Return the [x, y] coordinate for the center point of the cell that contains the specified text.  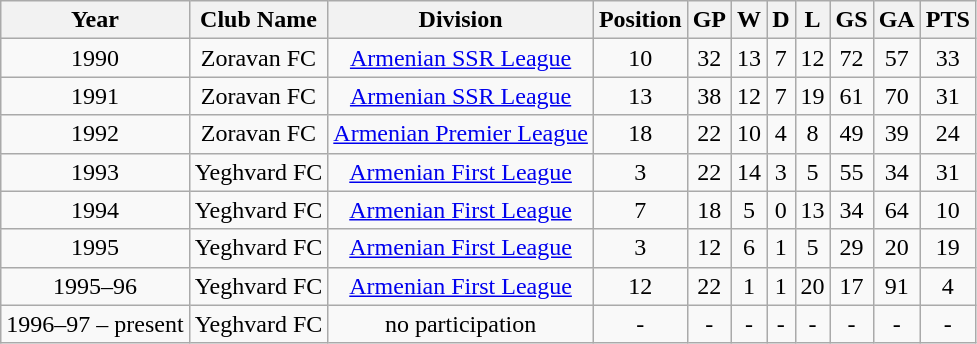
1992 [95, 134]
70 [896, 96]
Armenian Premier League [461, 134]
Year [95, 20]
1990 [95, 58]
1993 [95, 172]
0 [781, 210]
W [750, 20]
39 [896, 134]
33 [948, 58]
1991 [95, 96]
no participation [461, 324]
GS [852, 20]
91 [896, 286]
1995 [95, 248]
64 [896, 210]
14 [750, 172]
L [812, 20]
24 [948, 134]
PTS [948, 20]
GA [896, 20]
8 [812, 134]
Position [640, 20]
1996–97 – present [95, 324]
29 [852, 248]
72 [852, 58]
17 [852, 286]
1994 [95, 210]
32 [709, 58]
1995–96 [95, 286]
Club Name [258, 20]
55 [852, 172]
Division [461, 20]
38 [709, 96]
6 [750, 248]
GP [709, 20]
D [781, 20]
57 [896, 58]
49 [852, 134]
61 [852, 96]
